Determine the (X, Y) coordinate at the center of the cell enclosing the given text.  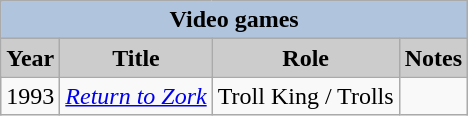
Year (30, 58)
Notes (433, 58)
Troll King / Trolls (306, 96)
1993 (30, 96)
Return to Zork (136, 96)
Video games (234, 20)
Role (306, 58)
Title (136, 58)
